Pinpoint the cell where the given text exists, returning its [X, Y] midpoint coordinate. 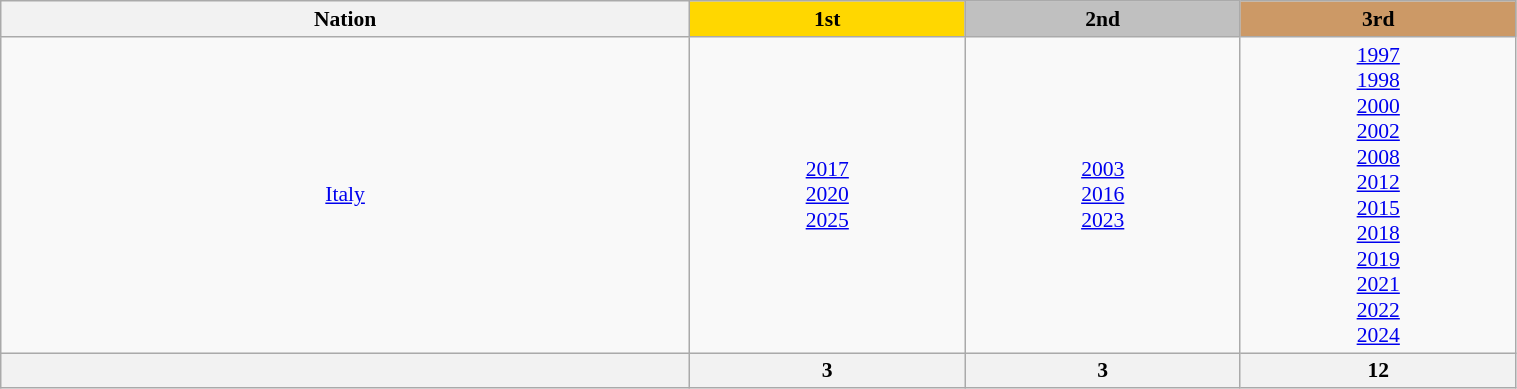
201720202025 [828, 195]
199719982000200220082012201520182019202120222024 [1378, 195]
Italy [346, 195]
2nd [1102, 19]
1st [828, 19]
3rd [1378, 19]
Nation [346, 19]
12 [1378, 371]
200320162023 [1102, 195]
